Find where the given text appears and provide that cell's center as [x, y] coordinate. 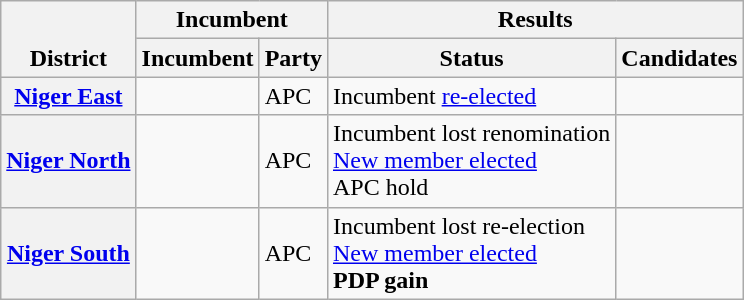
Incumbent re-elected [471, 96]
Niger North [68, 161]
District [68, 39]
Niger South [68, 253]
Incumbent lost renominationNew member electedAPC hold [471, 161]
Candidates [680, 58]
Status [471, 58]
Results [534, 20]
Party [293, 58]
Niger East [68, 96]
Incumbent lost re-electionNew member electedPDP gain [471, 253]
